Output the [x, y] coordinate of the center of the cell containing the given text.  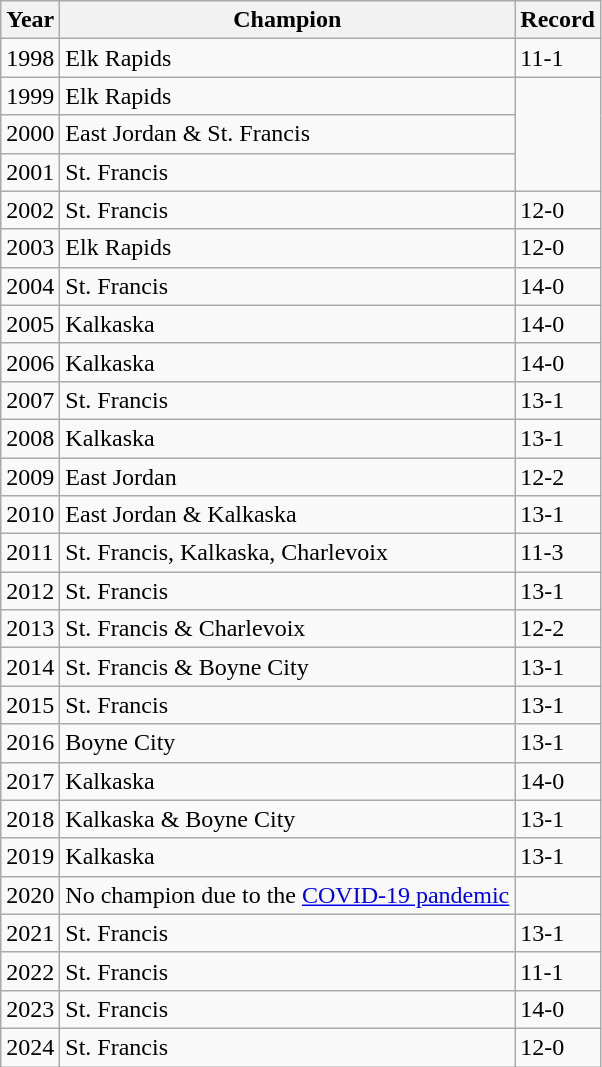
2013 [30, 629]
2017 [30, 781]
2012 [30, 591]
2011 [30, 553]
2001 [30, 172]
Year [30, 20]
2005 [30, 324]
2002 [30, 210]
St. Francis, Kalkaska, Charlevoix [288, 553]
2006 [30, 362]
2004 [30, 286]
Kalkaska & Boyne City [288, 819]
1998 [30, 58]
2010 [30, 515]
2018 [30, 819]
St. Francis & Charlevoix [288, 629]
2022 [30, 971]
Record [558, 20]
East Jordan [288, 477]
2020 [30, 895]
St. Francis & Boyne City [288, 667]
2015 [30, 705]
2003 [30, 248]
East Jordan & Kalkaska [288, 515]
1999 [30, 96]
2019 [30, 857]
2008 [30, 438]
2014 [30, 667]
No champion due to the COVID-19 pandemic [288, 895]
East Jordan & St. Francis [288, 134]
2007 [30, 400]
Champion [288, 20]
2000 [30, 134]
2024 [30, 1047]
2016 [30, 743]
11-3 [558, 553]
2009 [30, 477]
2021 [30, 933]
Boyne City [288, 743]
2023 [30, 1009]
